Extract the (X, Y) coordinate from the center of the cell holding the provided text.  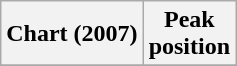
Chart (2007) (72, 34)
Peakposition (189, 34)
